Locate the cell with the specified text and output its (x, y) center coordinate. 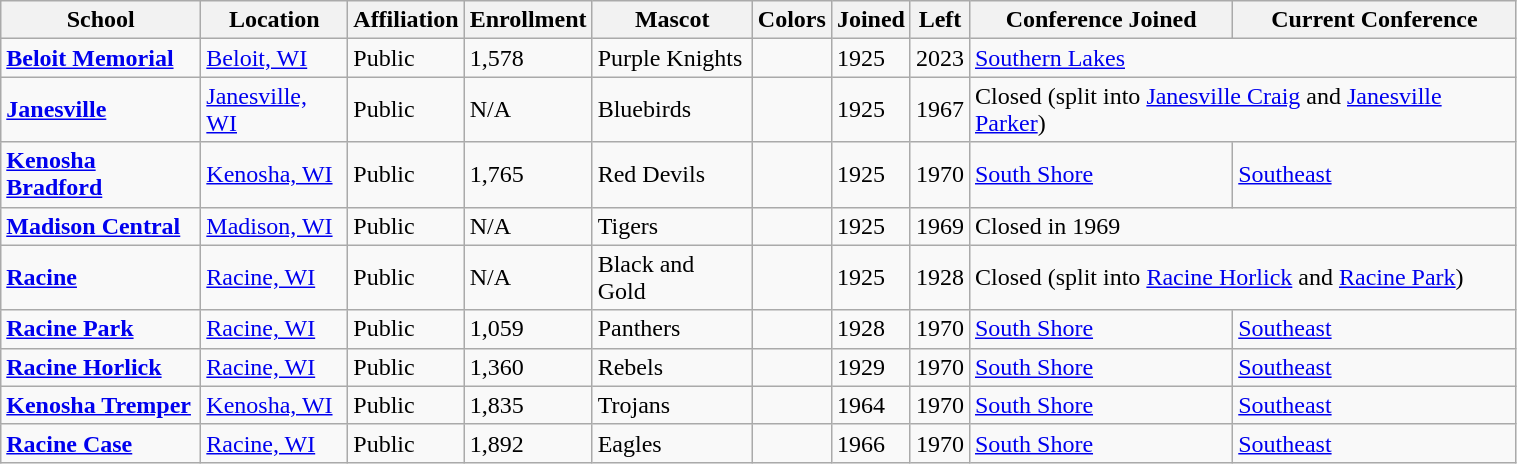
Conference Joined (1100, 20)
Madison Central (101, 226)
Racine Horlick (101, 367)
Closed (split into Racine Horlick and Racine Park) (1242, 278)
Kenosha Bradford (101, 174)
Joined (870, 20)
1,835 (528, 405)
1,765 (528, 174)
1969 (940, 226)
Bluebirds (672, 110)
1964 (870, 405)
Janesville, WI (274, 110)
Current Conference (1374, 20)
Affiliation (406, 20)
1929 (870, 367)
Eagles (672, 443)
Colors (792, 20)
Enrollment (528, 20)
Southern Lakes (1242, 58)
Kenosha Tremper (101, 405)
Rebels (672, 367)
Racine Park (101, 329)
1,360 (528, 367)
Closed (split into Janesville Craig and Janesville Parker) (1242, 110)
School (101, 20)
1,578 (528, 58)
Beloit, WI (274, 58)
Racine (101, 278)
Racine Case (101, 443)
2023 (940, 58)
Mascot (672, 20)
Beloit Memorial (101, 58)
Tigers (672, 226)
Red Devils (672, 174)
Purple Knights (672, 58)
1966 (870, 443)
1,892 (528, 443)
Black and Gold (672, 278)
1967 (940, 110)
Location (274, 20)
Closed in 1969 (1242, 226)
Janesville (101, 110)
1,059 (528, 329)
Panthers (672, 329)
Madison, WI (274, 226)
Left (940, 20)
Trojans (672, 405)
